Return the [x, y] coordinate for the center point of the cell that contains the specified text.  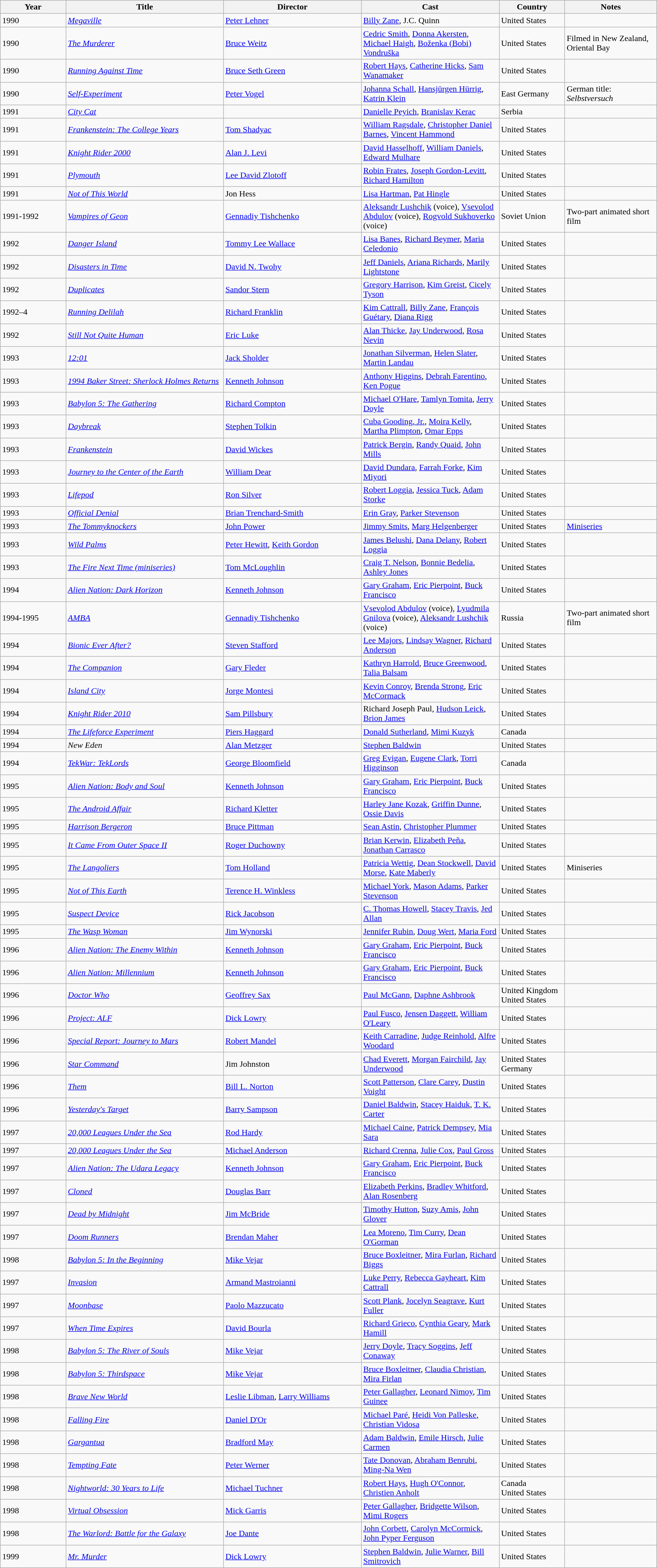
Michael Tuchner [293, 1488]
Richard Crenna, Julie Cox, Paul Gross [430, 1150]
Alan J. Levi [293, 152]
Keith Carradine, Judge Reinhold, Alfre Woodard [430, 1041]
Alan Thicke, Jay Underwood, Rosa Nevin [430, 335]
Lee David Zlotoff [293, 175]
Knight Rider 2010 [145, 713]
When Time Expires [145, 1328]
Tom Holland [293, 868]
Paul Fusco, Jensen Daggett, William O'Leary [430, 1018]
Not of This Earth [145, 890]
1994 Baker Street: Sherlock Holmes Returns [145, 381]
William Dear [293, 472]
Richard Kletter [293, 809]
Kathryn Harrold, Bruce Greenwood, Talia Balsam [430, 668]
Lee Majors, Lindsay Wagner, Richard Anderson [430, 645]
Stephen Tolkin [293, 427]
Jack Sholder [293, 358]
Running Delilah [145, 312]
John Corbett, Carolyn McCormick, John Pyper Ferguson [430, 1534]
Jeff Daniels, Ariana Richards, Marily Lightstone [430, 267]
Title [145, 7]
Robert Loggia, Jessica Tuck, Adam Storke [430, 495]
Tempting Fate [145, 1465]
United KingdomUnited States [532, 996]
Doctor Who [145, 996]
Donald Sutherland, Mimi Kuzyk [430, 732]
Michael Paré, Heidi Von Palleske, Christian Vidosa [430, 1419]
Richard Grieco, Cynthia Geary, Mark Hamill [430, 1328]
Harrison Bergeron [145, 827]
AMBA [145, 617]
Gregory Harrison, Kim Greist, Cicely Tyson [430, 290]
TekWar: TekLords [145, 763]
1992–4 [33, 312]
Piers Haggard [293, 732]
Lisa Hartman, Pat Hingle [430, 193]
Frankenstein [145, 449]
David Bourla [293, 1328]
Geoffrey Sax [293, 996]
Aleksandr Lushchik (voice), Vsevolod Abdulov (voice), Rogvold Sukhoverko (voice) [430, 216]
The Warlord: Battle for the Galaxy [145, 1534]
William Ragsdale, Christopher Daniel Barnes, Vincent Hammond [430, 130]
The Murderer [145, 43]
David Dundara, Farrah Forke, Kim Miyori [430, 472]
Bruce Boxleitner, Claudia Christian, Mira Firlan [430, 1374]
Running Against Time [145, 71]
1991-1992 [33, 216]
Jennifer Rubin, Doug Wert, Maria Ford [430, 931]
Sean Astin, Christopher Plummer [430, 827]
Peter Vogel [293, 93]
New Eden [145, 745]
Disasters in Time [145, 267]
Bruce Boxleitner, Mira Furlan, Richard Biggs [430, 1259]
Plymouth [145, 175]
Official Denial [145, 513]
Vsevolod Abdulov (voice), Lyudmila Gnilova (voice), Aleksandr Lushchik (voice) [430, 617]
Jon Hess [293, 193]
Scott Patterson, Clare Carey, Dustin Voight [430, 1087]
Rod Hardy [293, 1132]
Richard Compton [293, 403]
Craig T. Nelson, Bonnie Bedelia, Ashley Jones [430, 567]
The Wasp Woman [145, 931]
Bill L. Norton [293, 1087]
Roger Duchowny [293, 845]
Babylon 5: The Gathering [145, 403]
Bruce Pittman [293, 827]
Bruce Seth Green [293, 71]
Jim McBride [293, 1214]
Robert Hays, Catherine Hicks, Sam Wanamaker [430, 71]
James Belushi, Dana Delany, Robert Loggia [430, 544]
Cloned [145, 1191]
Daniel D'Or [293, 1419]
German title: Selbstversuch [611, 93]
Danielle Peyich, Branislav Kerac [430, 112]
Jim Johnston [293, 1064]
Michael Caine, Patrick Dempsey, Mia Sara [430, 1132]
Peter Hewitt, Keith Gordon [293, 544]
Jim Wynorski [293, 931]
Cedric Smith, Donna Akersten, Michael Haigh, Boženka (Bobi) Vondruška [430, 43]
Daybreak [145, 427]
Director [293, 7]
Invasion [145, 1282]
Alien Nation: The Enemy Within [145, 949]
John Power [293, 526]
Mr. Murder [145, 1556]
Patrick Bergin, Randy Quaid, John Mills [430, 449]
Country [532, 7]
Tate Donovan, Abraham Benrubi, Ming-Na Wen [430, 1465]
Island City [145, 691]
The Langoliers [145, 868]
Michael Anderson [293, 1150]
Robin Frates, Joseph Gordon-Levitt, Richard Hamilton [430, 175]
Notes [611, 7]
Duplicates [145, 290]
Year [33, 7]
Peter Gallagher, Leonard Nimoy, Tim Guinee [430, 1397]
Russia [532, 617]
Joe Dante [293, 1534]
Doom Runners [145, 1237]
Them [145, 1087]
Brendan Maher [293, 1237]
Peter Werner [293, 1465]
Lea Moreno, Tim Curry, Dean O'Gorman [430, 1237]
Frankenstein: The College Years [145, 130]
Nightworld: 30 Years to Life [145, 1488]
Alien Nation: Body and Soul [145, 786]
Jorge Montesi [293, 691]
Wild Palms [145, 544]
It Came From Outer Space II [145, 845]
Suspect Device [145, 913]
Johanna Schall, Hansjürgen Hürrig, Katrin Klein [430, 93]
Greg Evigan, Eugene Clark, Torri Higginson [430, 763]
Terence H. Winkless [293, 890]
Stephen Baldwin [430, 745]
David N. Twohy [293, 267]
Kim Cattrall, Billy Zane, François Guétary, Diana Rigg [430, 312]
Vampires of Geon [145, 216]
Sandor Stern [293, 290]
David Hasselhoff, William Daniels, Edward Mulhare [430, 152]
Bradford May [293, 1442]
Knight Rider 2000 [145, 152]
Danger Island [145, 243]
Elizabeth Perkins, Bradley Whitford, Alan Rosenberg [430, 1191]
The Lifeforce Experiment [145, 732]
Armand Mastroianni [293, 1282]
Gargantua [145, 1442]
Steven Stafford [293, 645]
12:01 [145, 358]
The Fire Next Time (miniseries) [145, 567]
Douglas Barr [293, 1191]
Richard Joseph Paul, Hudson Leick, Brion James [430, 713]
Peter Gallagher, Bridgette Wilson, Mimi Rogers [430, 1510]
Bionic Ever After? [145, 645]
Alien Nation: Dark Horizon [145, 590]
Babylon 5: The River of Souls [145, 1351]
Robert Mandel [293, 1041]
Jerry Doyle, Tracy Soggins, Jeff Conaway [430, 1351]
Cuba Gooding, Jr., Moira Kelly, Martha Plimpton, Omar Epps [430, 427]
Tom Shadyac [293, 130]
Project: ALF [145, 1018]
Chad Everett, Morgan Fairchild, Jay Underwood [430, 1064]
1999 [33, 1556]
C. Thomas Howell, Stacey Travis, Jed Allan [430, 913]
Serbia [532, 112]
Rick Jacobson [293, 913]
Filmed in New Zealand, Oriental Bay [611, 43]
Virtual Obsession [145, 1510]
Babylon 5: In the Beginning [145, 1259]
United StatesGermany [532, 1064]
Kevin Conroy, Brenda Strong, Eric McCormack [430, 691]
Alan Metzger [293, 745]
Dead by Midnight [145, 1214]
Babylon 5: Thirdspace [145, 1374]
George Bloomfield [293, 763]
Daniel Baldwin, Stacey Haiduk, T. K. Carter [430, 1109]
Not of This World [145, 193]
Tommy Lee Wallace [293, 243]
Yesterday's Target [145, 1109]
Lisa Banes, Richard Beymer, Maria Celedonio [430, 243]
Erin Gray, Parker Stevenson [430, 513]
Stephen Baldwin, Julie Warner, Bill Smitrovich [430, 1556]
Patricia Wettig, Dean Stockwell, David Morse, Kate Maberly [430, 868]
The Tommyknockers [145, 526]
Lifepod [145, 495]
Paolo Mazzucato [293, 1305]
Timothy Hutton, Suzy Amis, John Glover [430, 1214]
Still Not Quite Human [145, 335]
Billy Zane, J.C. Quinn [430, 20]
Moonbase [145, 1305]
Alien Nation: The Udara Legacy [145, 1168]
East Germany [532, 93]
Harley Jane Kozak, Griffin Dunne, Ossie Davis [430, 809]
Alien Nation: Millennium [145, 972]
David Wickes [293, 449]
Anthony Higgins, Debrah Farentino, Ken Pogue [430, 381]
1994-1995 [33, 617]
Jonathan Silverman, Helen Slater, Martin Landau [430, 358]
Leslie Libman, Larry Williams [293, 1397]
The Companion [145, 668]
Star Command [145, 1064]
Mick Garris [293, 1510]
Adam Baldwin, Emile Hirsch, Julie Carmen [430, 1442]
Tom McLoughlin [293, 567]
Bruce Weitz [293, 43]
Barry Sampson [293, 1109]
Sam Pillsbury [293, 713]
CanadaUnited States [532, 1488]
Self-Experiment [145, 93]
Brian Trenchard-Smith [293, 513]
Richard Franklin [293, 312]
Luke Perry, Rebecca Gayheart, Kim Cattrall [430, 1282]
Jimmy Smits, Marg Helgenberger [430, 526]
Megaville [145, 20]
Soviet Union [532, 216]
Ron Silver [293, 495]
Special Report: Journey to Mars [145, 1041]
Brian Kerwin, Elizabeth Peña, Jonathan Carrasco [430, 845]
Michael York, Mason Adams, Parker Stevenson [430, 890]
Robert Hays, Hugh O'Connor, Christien Anholt [430, 1488]
Cast [430, 7]
Falling Fire [145, 1419]
Paul McGann, Daphne Ashbrook [430, 996]
Gary Fleder [293, 668]
Brave New World [145, 1397]
Peter Lehner [293, 20]
Eric Luke [293, 335]
Scott Plank, Jocelyn Seagrave, Kurt Fuller [430, 1305]
Michael O'Hare, Tamlyn Tomita, Jerry Doyle [430, 403]
The Android Affair [145, 809]
Journey to the Center of the Earth [145, 472]
City Cat [145, 112]
